Detect which cell encompasses the target text, then output its [x, y] center coordinate. 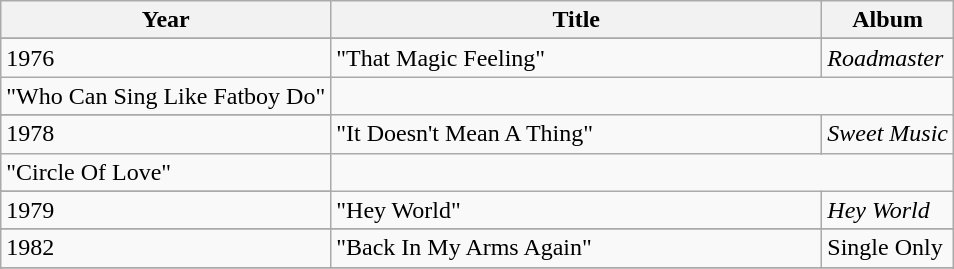
Year [166, 20]
"Hey World" [576, 210]
Album [888, 20]
Roadmaster [888, 58]
1976 [166, 58]
Single Only [888, 248]
Title [576, 20]
"Who Can Sing Like Fatboy Do" [166, 96]
Sweet Music [888, 134]
1979 [166, 210]
Hey World [888, 210]
"That Magic Feeling" [576, 58]
"Circle Of Love" [166, 172]
"It Doesn't Mean A Thing" [576, 134]
1982 [166, 248]
"Back In My Arms Again" [576, 248]
1978 [166, 134]
